From the cell containing the given text, extract its center point as (X, Y) coordinate. 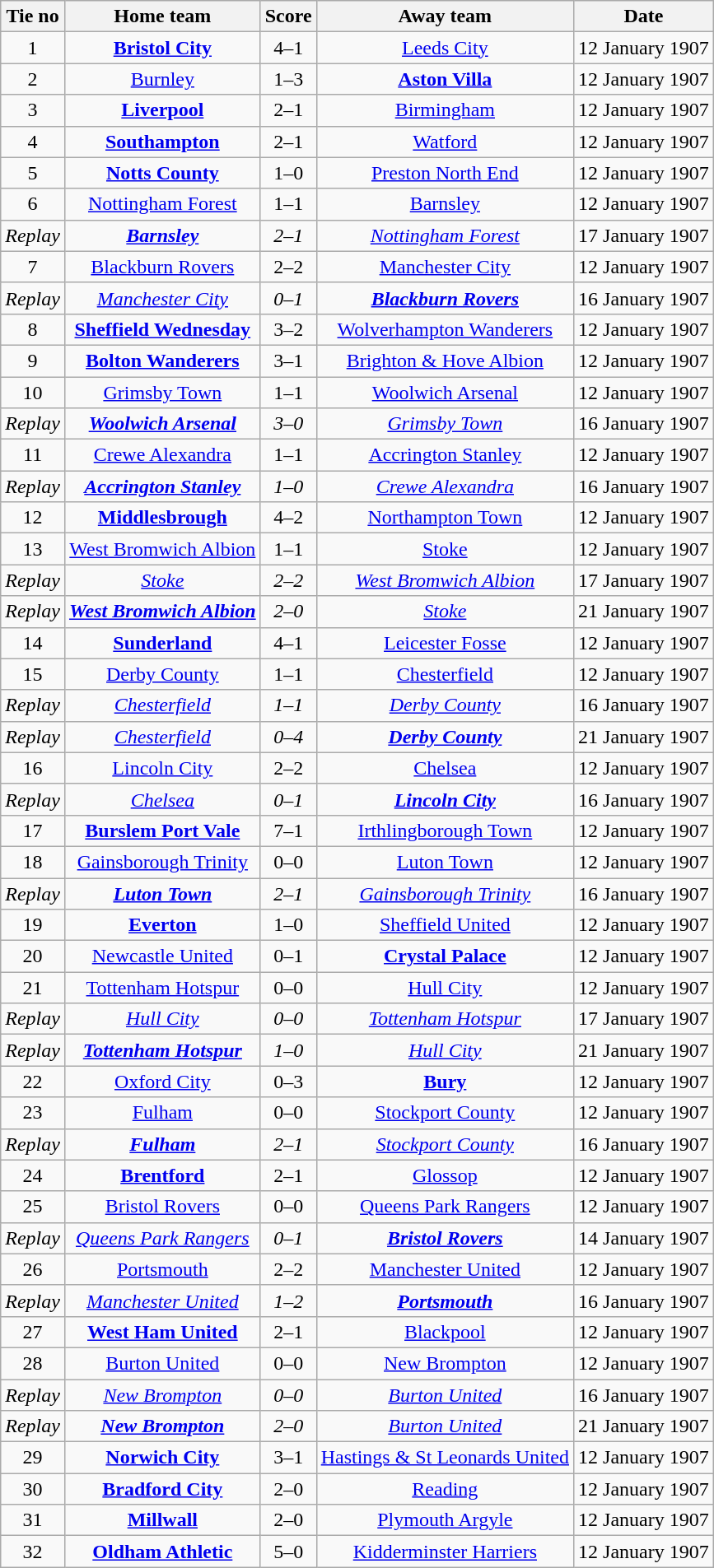
Notts County (162, 173)
Wolverhampton Wanderers (445, 329)
23 (33, 1113)
Tie no (33, 16)
5 (33, 173)
Home team (162, 16)
1–3 (288, 79)
4 (33, 142)
28 (33, 1363)
19 (33, 925)
12 (33, 518)
0–3 (288, 1082)
14 January 1907 (644, 1238)
Newcastle United (162, 956)
29 (33, 1458)
8 (33, 329)
3 (33, 110)
4–2 (288, 518)
31 (33, 1520)
Millwall (162, 1520)
25 (33, 1207)
Plymouth Argyle (445, 1520)
Blackpool (445, 1332)
Reading (445, 1489)
Oldham Athletic (162, 1552)
Aston Villa (445, 79)
18 (33, 862)
Date (644, 16)
3–0 (288, 424)
Irthlingborough Town (445, 831)
Northampton Town (445, 518)
11 (33, 455)
Bristol City (162, 48)
Preston North End (445, 173)
2 (33, 79)
1 (33, 48)
West Ham United (162, 1332)
Liverpool (162, 110)
9 (33, 361)
1–2 (288, 1300)
Brentford (162, 1175)
16 (33, 768)
30 (33, 1489)
20 (33, 956)
Oxford City (162, 1082)
Watford (445, 142)
Kidderminster Harriers (445, 1552)
Crystal Palace (445, 956)
Norwich City (162, 1458)
Southampton (162, 142)
Sheffield United (445, 925)
Away team (445, 16)
Leeds City (445, 48)
3–2 (288, 329)
22 (33, 1082)
Glossop (445, 1175)
17 (33, 831)
Sheffield Wednesday (162, 329)
Brighton & Hove Albion (445, 361)
10 (33, 393)
Bradford City (162, 1489)
7 (33, 267)
Everton (162, 925)
13 (33, 549)
Score (288, 16)
Leicester Fosse (445, 643)
15 (33, 674)
Sunderland (162, 643)
32 (33, 1552)
6 (33, 204)
21 (33, 988)
Burslem Port Vale (162, 831)
Bolton Wanderers (162, 361)
24 (33, 1175)
26 (33, 1269)
Bury (445, 1082)
5–0 (288, 1552)
14 (33, 643)
Hastings & St Leonards United (445, 1458)
0–4 (288, 737)
7–1 (288, 831)
Birmingham (445, 110)
27 (33, 1332)
Burnley (162, 79)
Middlesbrough (162, 518)
